Detect which cell encompasses the target text, then output its (X, Y) center coordinate. 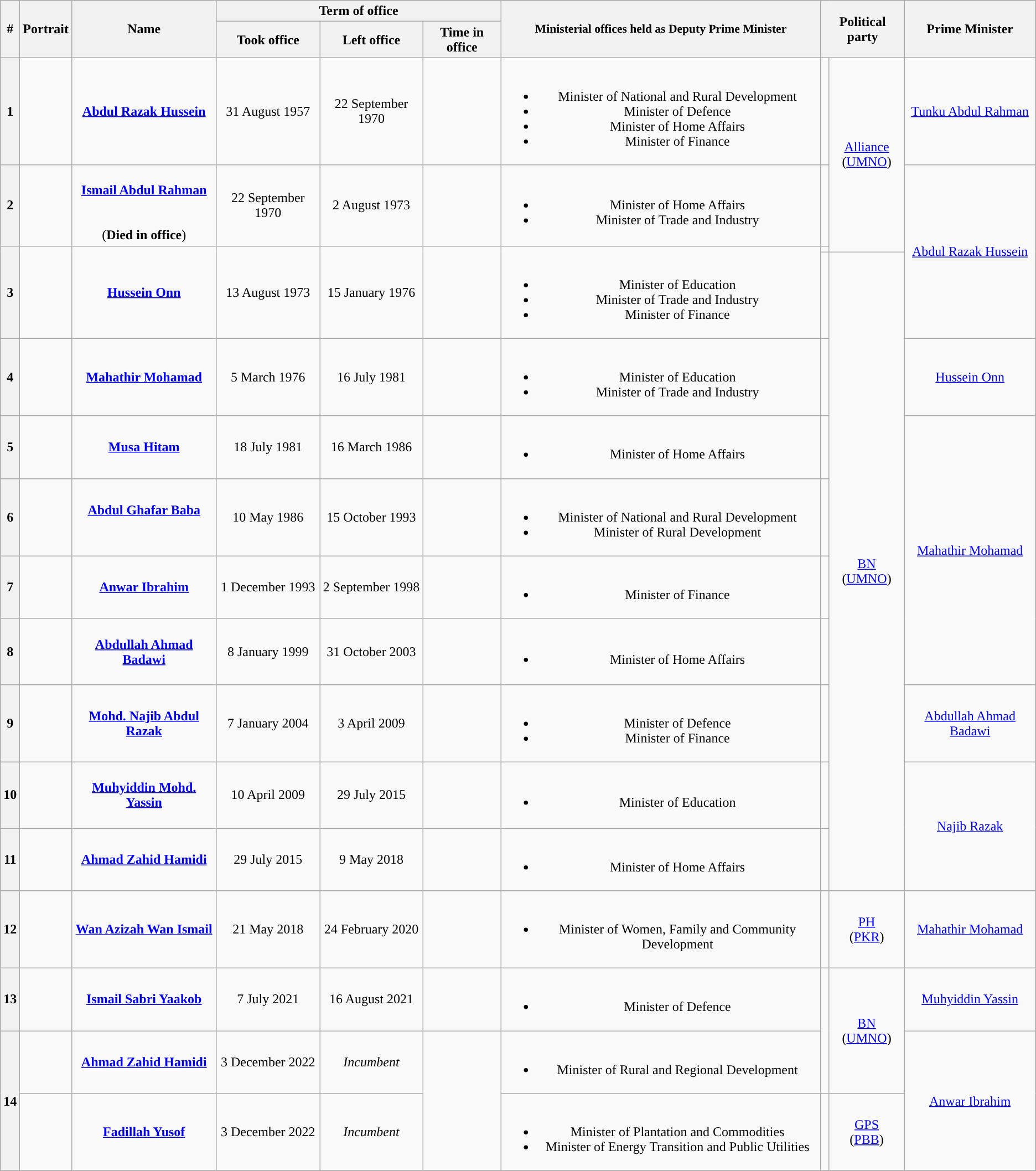
7 January 2004 (268, 723)
8 January 1999 (268, 651)
Minister of Defence (661, 1000)
Minister of Defence Minister of Finance (661, 723)
11 (10, 859)
Minister of Education Minister of Trade and Industry (661, 377)
Political party (862, 29)
PH (PKR) (867, 930)
Muhyiddin Mohd. Yassin (144, 795)
8 (10, 651)
7 (10, 587)
Minister of National and Rural Development Minister of Defence Minister of Home Affairs Minister of Finance (661, 111)
Took office (268, 40)
Minister of Education (661, 795)
12 (10, 930)
2 September 1998 (372, 587)
5 (10, 447)
Minister of Home Affairs Minister of Trade and Industry (661, 205)
Tunku Abdul Rahman (970, 111)
21 May 2018 (268, 930)
2 (10, 205)
Fadillah Yusof (144, 1132)
Name (144, 29)
15 January 1976 (372, 292)
9 May 2018 (372, 859)
15 October 1993 (372, 517)
14 (10, 1101)
1 (10, 111)
13 August 1973 (268, 292)
Minister of Education Minister of Trade and Industry Minister of Finance (661, 292)
Alliance (UMNO) (867, 155)
7 July 2021 (268, 1000)
Ismail Abdul Rahman (Died in office) (144, 205)
Muhyiddin Yassin (970, 1000)
18 July 1981 (268, 447)
Ismail Sabri Yaakob (144, 1000)
10 May 1986 (268, 517)
1 December 1993 (268, 587)
Minister of Plantation and Commodities Minister of Energy Transition and Public Utilities (661, 1132)
Minister of Rural and Regional Development (661, 1062)
4 (10, 377)
13 (10, 1000)
24 February 2020 (372, 930)
# (10, 29)
Abdul Ghafar Baba (144, 517)
Minister of National and Rural Development Minister of Rural Development (661, 517)
3 April 2009 (372, 723)
2 August 1973 (372, 205)
Time in office (462, 40)
Musa Hitam (144, 447)
Term of office (359, 11)
Prime Minister (970, 29)
9 (10, 723)
Portrait (46, 29)
31 October 2003 (372, 651)
5 March 1976 (268, 377)
10 (10, 795)
16 August 2021 (372, 1000)
31 August 1957 (268, 111)
16 March 1986 (372, 447)
GPS (PBB) (867, 1132)
Wan Azizah Wan Ismail (144, 930)
Mohd. Najib Abdul Razak (144, 723)
16 July 1981 (372, 377)
Minister of Finance (661, 587)
Ministerial offices held as Deputy Prime Minister (661, 29)
10 April 2009 (268, 795)
Left office (372, 40)
6 (10, 517)
Minister of Women, Family and Community Development (661, 930)
Najib Razak (970, 826)
3 (10, 292)
